Identify which cell holds the provided text, then report its [X, Y] central coordinate. 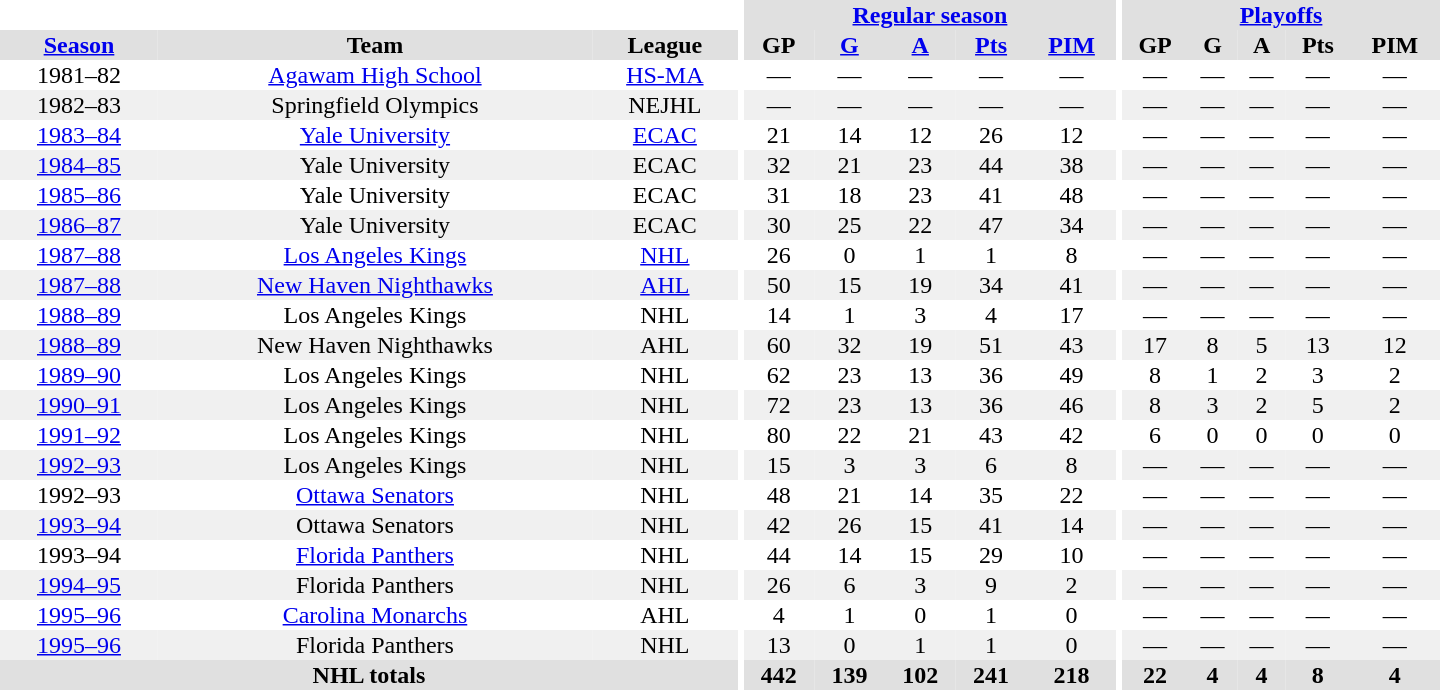
46 [1071, 405]
NHL totals [369, 675]
102 [920, 675]
League [665, 45]
47 [992, 225]
Team [375, 45]
Season [79, 45]
29 [992, 555]
218 [1071, 675]
1983–84 [79, 135]
NEJHL [665, 105]
HS-MA [665, 75]
10 [1071, 555]
38 [1071, 165]
1982–83 [79, 105]
Springfield Olympics [375, 105]
9 [992, 585]
1984–85 [79, 165]
Regular season [930, 15]
62 [778, 375]
241 [992, 675]
72 [778, 405]
1986–87 [79, 225]
1991–92 [79, 435]
25 [850, 225]
50 [778, 285]
18 [850, 195]
442 [778, 675]
Carolina Monarchs [375, 615]
31 [778, 195]
80 [778, 435]
1994–95 [79, 585]
30 [778, 225]
Playoffs [1281, 15]
51 [992, 345]
1981–82 [79, 75]
60 [778, 345]
Agawam High School [375, 75]
1985–86 [79, 195]
35 [992, 495]
1990–91 [79, 405]
49 [1071, 375]
139 [850, 675]
1989–90 [79, 375]
